Search for the cell housing the specified text and yield its (X, Y) center coordinate. 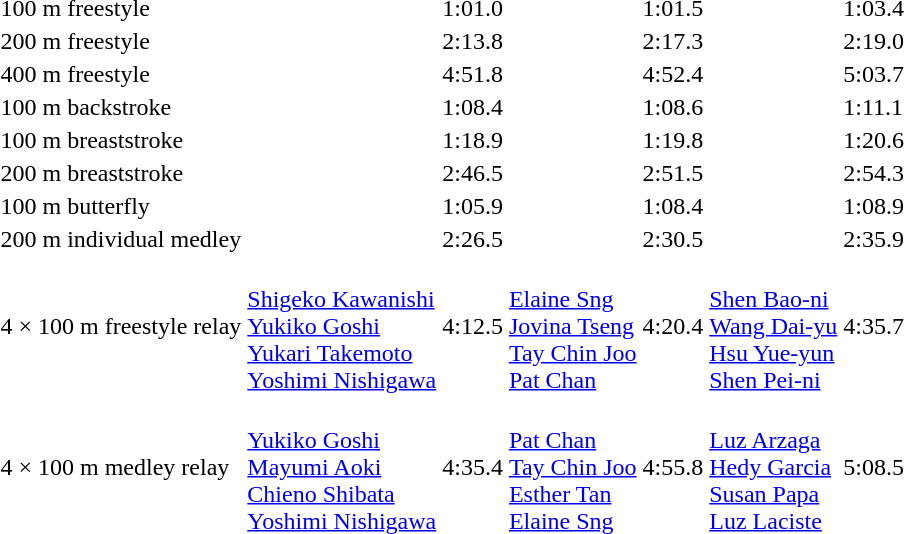
2:17.3 (673, 41)
Shigeko KawanishiYukiko GoshiYukari TakemotoYoshimi Nishigawa (342, 326)
2:51.5 (673, 173)
Elaine SngJovina TsengTay Chin JooPat Chan (572, 326)
1:05.9 (473, 206)
Shen Bao-niWang Dai-yuHsu Yue-yunShen Pei-ni (774, 326)
1:08.6 (673, 107)
1:18.9 (473, 140)
1:19.8 (673, 140)
4:52.4 (673, 74)
2:13.8 (473, 41)
4:12.5 (473, 326)
4:20.4 (673, 326)
4:51.8 (473, 74)
2:46.5 (473, 173)
2:26.5 (473, 239)
2:30.5 (673, 239)
